Provide the [X, Y] coordinate of the cell's center where the given text is located.  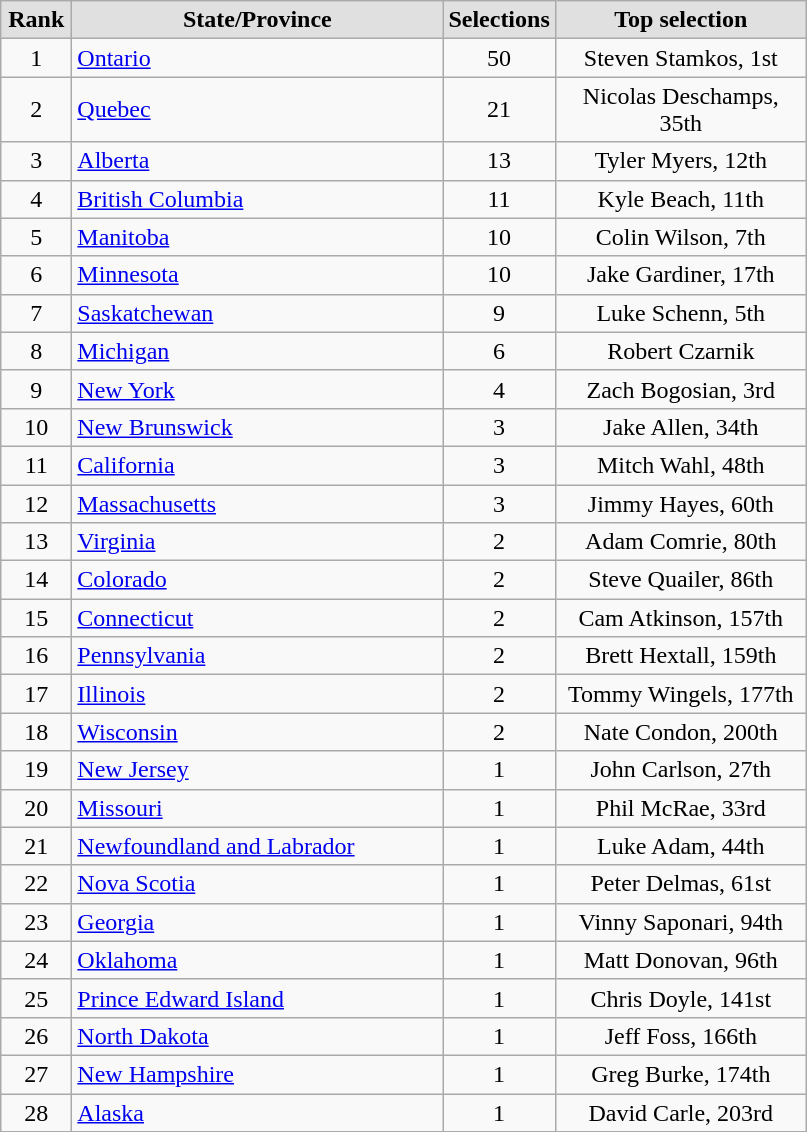
Top selection [680, 20]
Newfoundland and Labrador [258, 846]
Ontario [258, 58]
Illinois [258, 694]
Tyler Myers, 12th [680, 161]
24 [36, 960]
28 [36, 1113]
Saskatchewan [258, 313]
Vinny Saponari, 94th [680, 922]
17 [36, 694]
British Columbia [258, 199]
19 [36, 770]
Manitoba [258, 237]
Luke Schenn, 5th [680, 313]
Peter Delmas, 61st [680, 884]
Nate Condon, 200th [680, 732]
New Hampshire [258, 1074]
Nova Scotia [258, 884]
Colorado [258, 580]
Nicolas Deschamps, 35th [680, 110]
Michigan [258, 351]
Adam Comrie, 80th [680, 542]
Missouri [258, 808]
Tommy Wingels, 177th [680, 694]
North Dakota [258, 1036]
23 [36, 922]
Jake Gardiner, 17th [680, 275]
New Brunswick [258, 427]
Matt Donovan, 96th [680, 960]
Cam Atkinson, 157th [680, 618]
Robert Czarnik [680, 351]
Steve Quailer, 86th [680, 580]
John Carlson, 27th [680, 770]
Connecticut [258, 618]
Minnesota [258, 275]
Rank [36, 20]
Colin Wilson, 7th [680, 237]
Pennsylvania [258, 656]
Mitch Wahl, 48th [680, 465]
5 [36, 237]
Kyle Beach, 11th [680, 199]
Luke Adam, 44th [680, 846]
Oklahoma [258, 960]
Massachusetts [258, 503]
Chris Doyle, 141st [680, 998]
Alaska [258, 1113]
Brett Hextall, 159th [680, 656]
27 [36, 1074]
Greg Burke, 174th [680, 1074]
18 [36, 732]
8 [36, 351]
Georgia [258, 922]
Wisconsin [258, 732]
State/Province [258, 20]
Selections [499, 20]
David Carle, 203rd [680, 1113]
Quebec [258, 110]
16 [36, 656]
Jimmy Hayes, 60th [680, 503]
Jeff Foss, 166th [680, 1036]
26 [36, 1036]
Prince Edward Island [258, 998]
California [258, 465]
New York [258, 389]
Phil McRae, 33rd [680, 808]
25 [36, 998]
20 [36, 808]
50 [499, 58]
12 [36, 503]
New Jersey [258, 770]
Zach Bogosian, 3rd [680, 389]
Virginia [258, 542]
14 [36, 580]
Jake Allen, 34th [680, 427]
Alberta [258, 161]
22 [36, 884]
15 [36, 618]
7 [36, 313]
Steven Stamkos, 1st [680, 58]
